Find where the given text appears and provide that cell's center as (X, Y) coordinate. 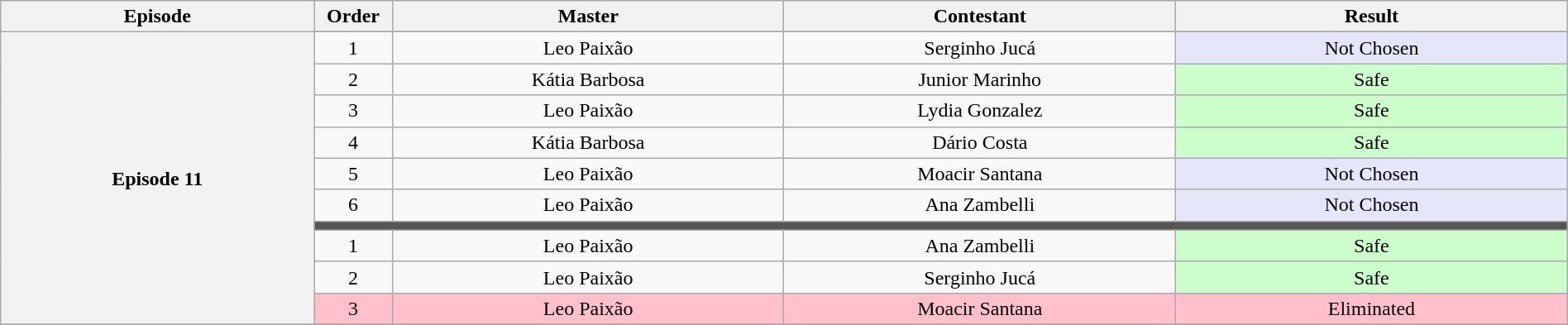
5 (354, 174)
Episode (157, 17)
Episode 11 (157, 179)
Order (354, 17)
4 (354, 142)
Eliminated (1372, 308)
Master (588, 17)
Junior Marinho (980, 79)
Contestant (980, 17)
6 (354, 205)
Lydia Gonzalez (980, 111)
Result (1372, 17)
Dário Costa (980, 142)
